Find where the given text appears and provide that cell's center as [X, Y] coordinate. 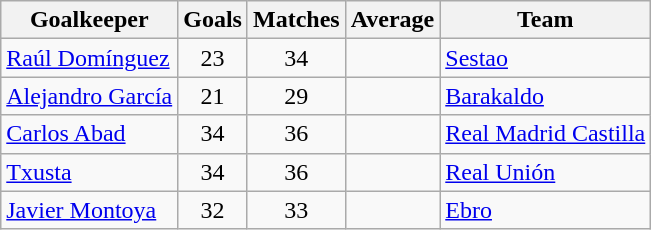
Raúl Domínguez [90, 58]
Carlos Abad [90, 134]
Sestao [546, 58]
Barakaldo [546, 96]
Txusta [90, 172]
21 [213, 96]
29 [296, 96]
Matches [296, 20]
Real Unión [546, 172]
Ebro [546, 210]
32 [213, 210]
Team [546, 20]
Alejandro García [90, 96]
Javier Montoya [90, 210]
Goals [213, 20]
33 [296, 210]
23 [213, 58]
Average [392, 20]
Goalkeeper [90, 20]
Real Madrid Castilla [546, 134]
